Determine the (x, y) coordinate at the center of the cell enclosing the given text.  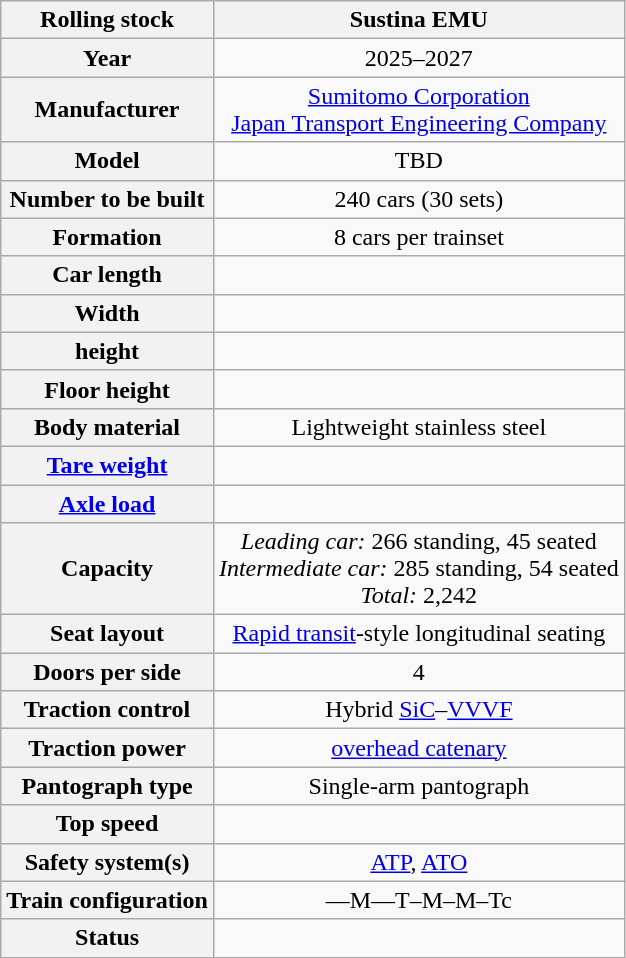
height (108, 351)
Model (108, 161)
Status (108, 938)
Sumitomo CorporationJapan Transport Engineering Company (418, 110)
ATP, ATO (418, 862)
Traction power (108, 748)
Leading car: 266 standing, 45 seatedIntermediate car: 285 standing, 54 seatedTotal: 2,242 (418, 569)
Traction control (108, 710)
Pantograph type (108, 786)
Rapid transit-style longitudinal seating (418, 634)
Tare weight (108, 465)
Year (108, 58)
Single-arm pantograph (418, 786)
TBD (418, 161)
Number to be built (108, 199)
––M––T–M–M–Tc (418, 900)
Manufacturer (108, 110)
Sustina EMU (418, 20)
Seat layout (108, 634)
Capacity (108, 569)
Top speed (108, 824)
4 (418, 672)
Axle load (108, 503)
Hybrid SiC–VVVF (418, 710)
240 cars (30 sets) (418, 199)
Doors per side (108, 672)
Body material (108, 427)
Rolling stock (108, 20)
Safety system(s) (108, 862)
Train configuration (108, 900)
Formation (108, 237)
Floor height (108, 389)
overhead catenary (418, 748)
8 cars per trainset (418, 237)
Width (108, 313)
2025–2027 (418, 58)
Car length (108, 275)
Lightweight stainless steel (418, 427)
